Output the [X, Y] coordinate of the center of the cell containing the given text.  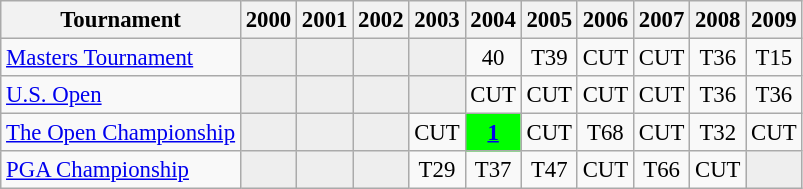
T29 [437, 170]
2006 [605, 20]
U.S. Open [121, 95]
T66 [661, 170]
T37 [493, 170]
T68 [605, 133]
2004 [493, 20]
Masters Tournament [121, 58]
2003 [437, 20]
2008 [718, 20]
T47 [549, 170]
T39 [549, 58]
2007 [661, 20]
2001 [325, 20]
T32 [718, 133]
2002 [381, 20]
T15 [774, 58]
Tournament [121, 20]
2005 [549, 20]
The Open Championship [121, 133]
1 [493, 133]
40 [493, 58]
2000 [268, 20]
2009 [774, 20]
PGA Championship [121, 170]
